Pinpoint the cell where the given text exists, returning its (x, y) midpoint coordinate. 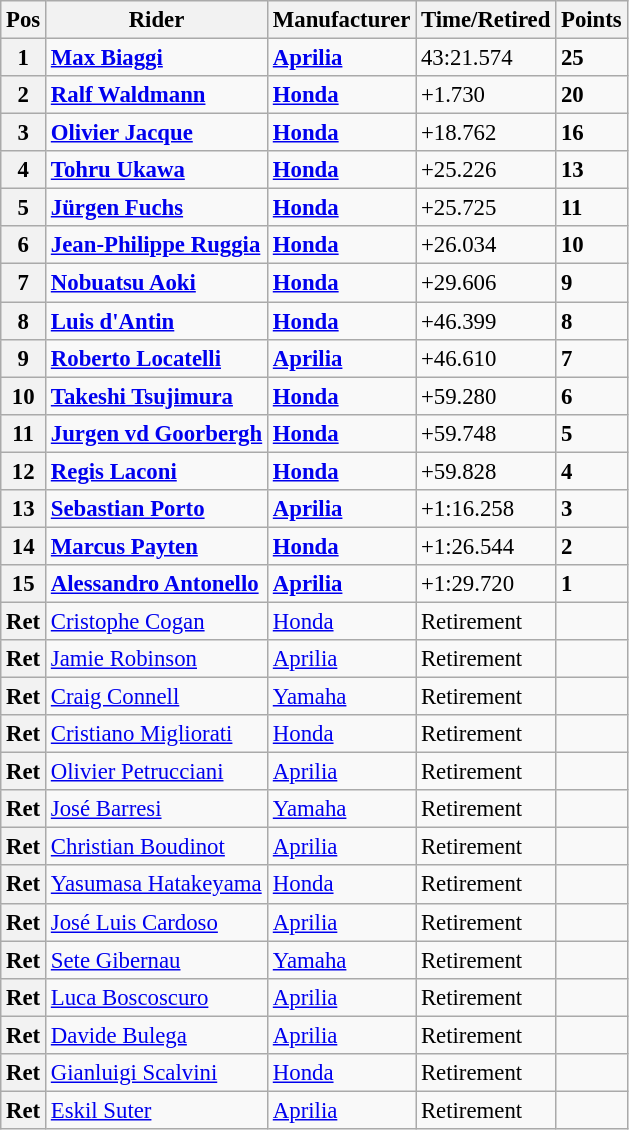
25 (592, 58)
Points (592, 20)
Luca Boscoscuro (157, 997)
Max Biaggi (157, 58)
+59.828 (486, 471)
Jürgen Fuchs (157, 208)
José Barresi (157, 809)
Olivier Jacque (157, 133)
Christian Boudinot (157, 847)
Rider (157, 20)
Ralf Waldmann (157, 95)
Luis d'Antin (157, 321)
Gianluigi Scalvini (157, 1073)
+1.730 (486, 95)
20 (592, 95)
+26.034 (486, 245)
+18.762 (486, 133)
Davide Bulega (157, 1035)
+46.610 (486, 358)
Tohru Ukawa (157, 170)
Jamie Robinson (157, 659)
Nobuatsu Aoki (157, 283)
+29.606 (486, 283)
12 (24, 471)
Alessandro Antonello (157, 584)
Sebastian Porto (157, 509)
Manufacturer (341, 20)
+1:16.258 (486, 509)
14 (24, 546)
+46.399 (486, 321)
+59.280 (486, 396)
Sete Gibernau (157, 960)
Yasumasa Hatakeyama (157, 885)
+25.226 (486, 170)
Eskil Suter (157, 1110)
+1:29.720 (486, 584)
Jurgen vd Goorbergh (157, 433)
Regis Laconi (157, 471)
Takeshi Tsujimura (157, 396)
16 (592, 133)
+59.748 (486, 433)
+1:26.544 (486, 546)
15 (24, 584)
43:21.574 (486, 58)
Cristophe Cogan (157, 621)
Marcus Payten (157, 546)
+25.725 (486, 208)
José Luis Cardoso (157, 922)
Pos (24, 20)
Cristiano Migliorati (157, 734)
Jean-Philippe Ruggia (157, 245)
Craig Connell (157, 697)
Roberto Locatelli (157, 358)
Olivier Petrucciani (157, 772)
Time/Retired (486, 20)
